From the cell containing the given text, extract its center point as [x, y] coordinate. 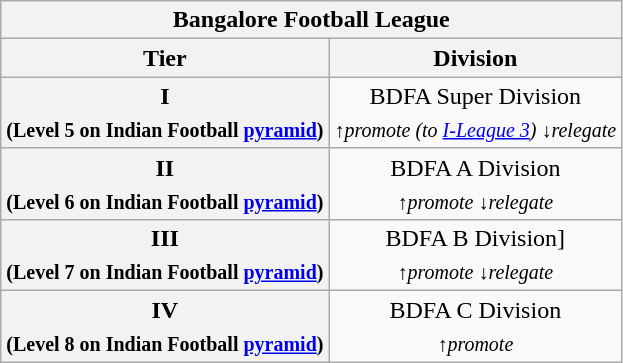
Tier [165, 58]
III(Level 7 on Indian Football pyramid) [165, 256]
BDFA Super Division ↑promote (to I-League 3) ↓relegate [476, 112]
Bangalore Football League [312, 20]
I(Level 5 on Indian Football pyramid) [165, 112]
IV(Level 8 on Indian Football pyramid) [165, 326]
BDFA B Division] ↑promote ↓relegate [476, 256]
Division [476, 58]
II(Level 6 on Indian Football pyramid) [165, 184]
BDFA C Division ↑promote [476, 326]
BDFA A Division ↑promote ↓relegate [476, 184]
